Find where the given text appears and provide that cell's center as (x, y) coordinate. 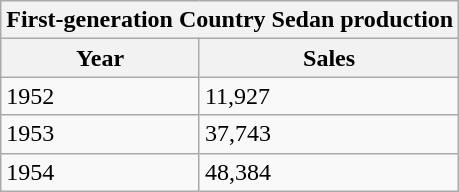
Sales (328, 58)
First-generation Country Sedan production (230, 20)
37,743 (328, 134)
1953 (100, 134)
1954 (100, 172)
11,927 (328, 96)
Year (100, 58)
48,384 (328, 172)
1952 (100, 96)
